Scan for the cell matching the given text and deliver its [x, y] coordinate at center. 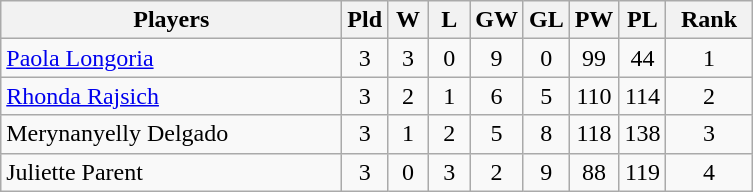
Players [172, 20]
6 [497, 96]
99 [594, 58]
Rank [709, 20]
Merynanyelly Delgado [172, 134]
119 [642, 172]
GL [546, 20]
W [408, 20]
138 [642, 134]
Juliette Parent [172, 172]
Rhonda Rajsich [172, 96]
Paola Longoria [172, 58]
Pld [365, 20]
PL [642, 20]
88 [594, 172]
PW [594, 20]
44 [642, 58]
GW [497, 20]
118 [594, 134]
L [450, 20]
4 [709, 172]
8 [546, 134]
110 [594, 96]
114 [642, 96]
